Find where the given text appears and provide that cell's center as (X, Y) coordinate. 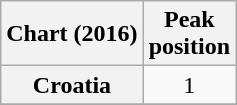
Croatia (72, 85)
1 (189, 85)
Peakposition (189, 34)
Chart (2016) (72, 34)
